Return [x, y] of the center of cell containing provided text 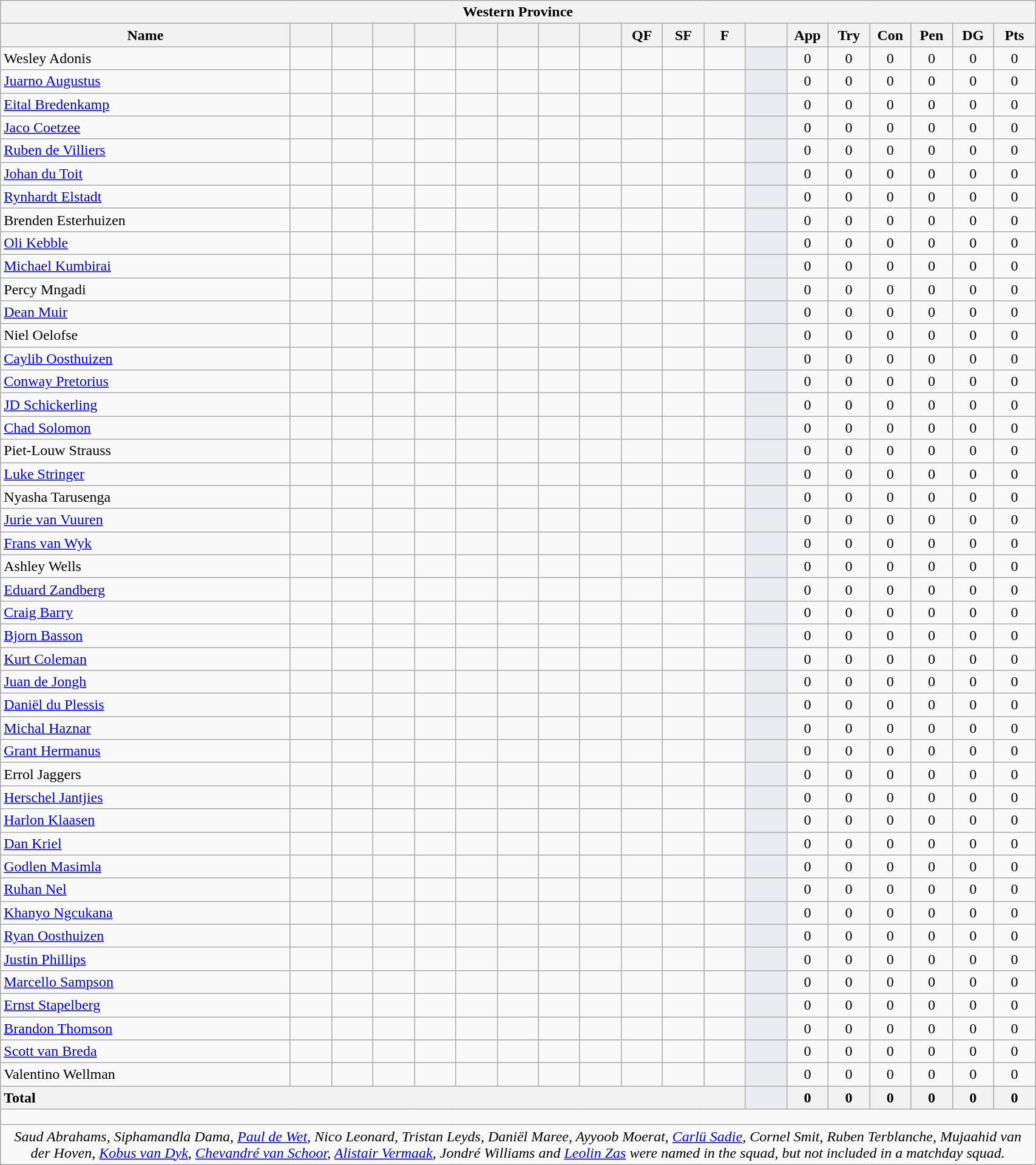
Khanyo Ngcukana [146, 913]
Wesley Adonis [146, 58]
QF [642, 35]
Ernst Stapelberg [146, 1005]
Dan Kriel [146, 843]
Con [890, 35]
Try [849, 35]
JD Schickerling [146, 405]
DG [973, 35]
Eduard Zandberg [146, 589]
Scott van Breda [146, 1052]
Rynhardt Elstadt [146, 197]
SF [683, 35]
Conway Pretorius [146, 382]
F [725, 35]
Juarno Augustus [146, 81]
Juan de Jongh [146, 682]
Grant Hermanus [146, 751]
Ashley Wells [146, 566]
Justin Phillips [146, 959]
Oli Kebble [146, 243]
Johan du Toit [146, 174]
Ruhan Nel [146, 890]
Michael Kumbirai [146, 266]
Western Province [518, 12]
Niel Oelofse [146, 336]
Eital Bredenkamp [146, 104]
Pts [1014, 35]
Jaco Coetzee [146, 127]
Brenden Esterhuizen [146, 220]
Ruben de Villiers [146, 150]
Bjorn Basson [146, 635]
Harlon Klaasen [146, 820]
Chad Solomon [146, 428]
Caylib Oosthuizen [146, 359]
Valentino Wellman [146, 1075]
Nyasha Tarusenga [146, 497]
Dean Muir [146, 312]
Errol Jaggers [146, 774]
Ryan Oosthuizen [146, 936]
Percy Mngadi [146, 289]
Craig Barry [146, 612]
Luke Stringer [146, 474]
Frans van Wyk [146, 543]
Brandon Thomson [146, 1028]
Jurie van Vuuren [146, 520]
Daniël du Plessis [146, 705]
App [807, 35]
Kurt Coleman [146, 658]
Herschel Jantjies [146, 797]
Marcello Sampson [146, 982]
Name [146, 35]
Piet-Louw Strauss [146, 451]
Pen [932, 35]
Godlen Masimla [146, 866]
Total [373, 1098]
Michal Haznar [146, 728]
